Locate the cell with the specified text and output its [x, y] center coordinate. 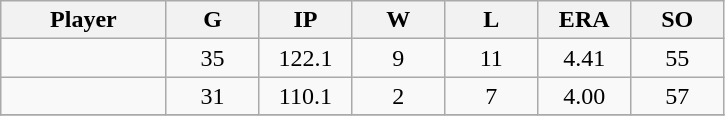
ERA [584, 20]
122.1 [306, 58]
SO [678, 20]
11 [492, 58]
4.00 [584, 96]
2 [398, 96]
35 [212, 58]
4.41 [584, 58]
Player [84, 20]
IP [306, 20]
31 [212, 96]
7 [492, 96]
W [398, 20]
55 [678, 58]
57 [678, 96]
L [492, 20]
110.1 [306, 96]
9 [398, 58]
G [212, 20]
